Search for the cell housing the specified text and yield its [X, Y] center coordinate. 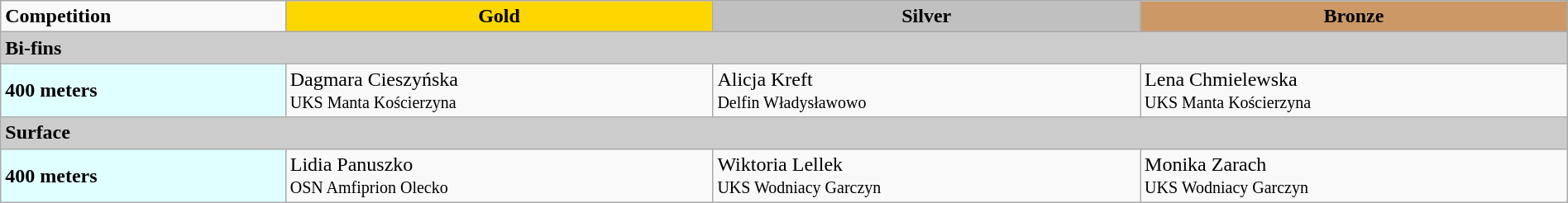
Gold [500, 17]
Silver [926, 17]
Surface [784, 133]
Bronze [1355, 17]
Alicja KreftDelfin Władysławowo [926, 91]
Lena ChmielewskaUKS Manta Kościerzyna [1355, 91]
Wiktoria LellekUKS Wodniacy Garczyn [926, 175]
Lidia PanuszkoOSN Amfiprion Olecko [500, 175]
Bi-fins [784, 48]
Dagmara CieszyńskaUKS Manta Kościerzyna [500, 91]
Monika ZarachUKS Wodniacy Garczyn [1355, 175]
Competition [143, 17]
